Output the [X, Y] coordinate of the center of the cell containing the given text.  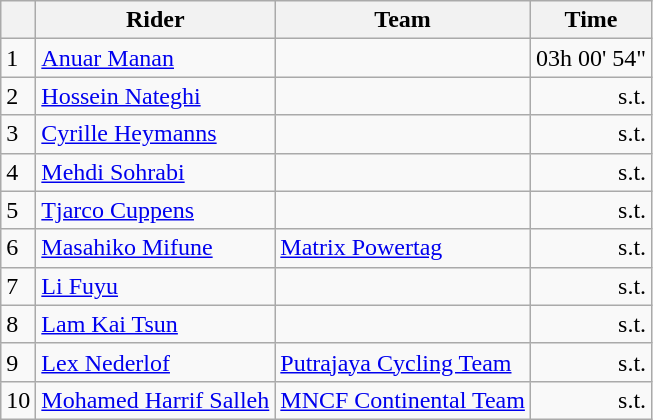
Mohamed Harrif Salleh [156, 400]
5 [18, 210]
9 [18, 362]
7 [18, 286]
4 [18, 172]
Cyrille Heymanns [156, 134]
Masahiko Mifune [156, 248]
Time [590, 20]
Hossein Nateghi [156, 96]
Matrix Powertag [403, 248]
1 [18, 58]
Team [403, 20]
8 [18, 324]
Li Fuyu [156, 286]
Tjarco Cuppens [156, 210]
2 [18, 96]
03h 00' 54" [590, 58]
Lex Nederlof [156, 362]
Putrajaya Cycling Team [403, 362]
3 [18, 134]
Rider [156, 20]
MNCF Continental Team [403, 400]
Lam Kai Tsun [156, 324]
10 [18, 400]
Anuar Manan [156, 58]
6 [18, 248]
Mehdi Sohrabi [156, 172]
